Provide the [x, y] coordinate of the cell's center where the given text is located.  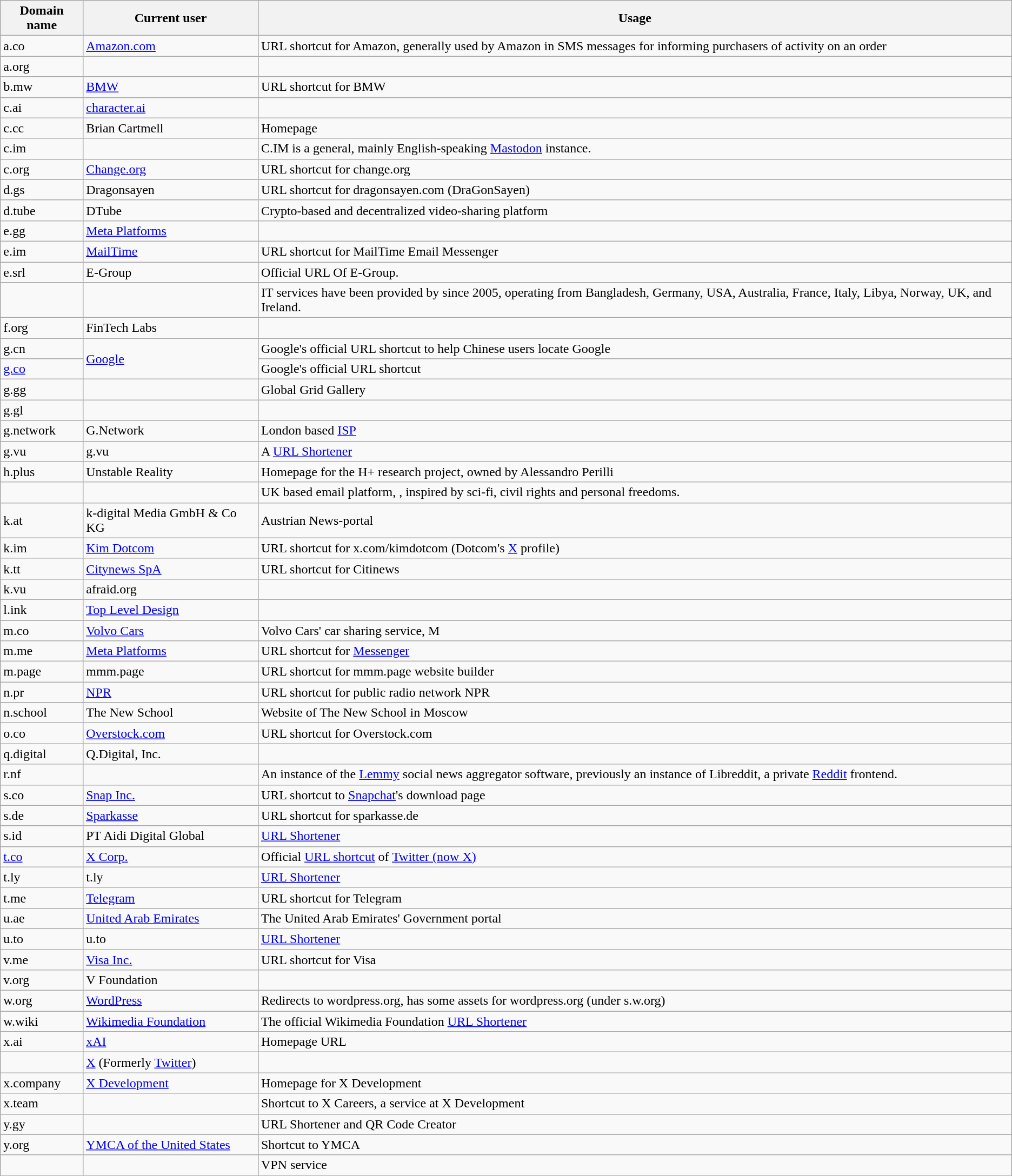
URL shortcut for dragonsayen.com (DraGonSayen) [635, 190]
m.page [42, 672]
h.plus [42, 472]
n.school [42, 713]
c.cc [42, 128]
Global Grid Gallery [635, 390]
The United Arab Emirates' Government portal [635, 918]
United Arab Emirates [171, 918]
t.me [42, 898]
URL shortcut for Telegram [635, 898]
l.ink [42, 610]
u.ae [42, 918]
v.org [42, 980]
g.gl [42, 410]
London based ISP [635, 431]
Google's official URL shortcut [635, 369]
The official Wikimedia Foundation URL Shortener [635, 1021]
X Development [171, 1083]
c.org [42, 169]
Dragonsayen [171, 190]
e.im [42, 251]
URL shortcut for Messenger [635, 651]
Unstable Reality [171, 472]
Volvo Cars' car sharing service, M [635, 631]
m.co [42, 631]
x.ai [42, 1042]
DTube [171, 210]
Shortcut to X Careers, a service at X Development [635, 1104]
PT Aidi Digital Global [171, 836]
w.wiki [42, 1021]
r.nf [42, 774]
VPN service [635, 1165]
b.mw [42, 87]
URL shortcut for mmm.page website builder [635, 672]
Website of The New School in Moscow [635, 713]
G.Network [171, 431]
q.digital [42, 754]
Homepage for the H+ research project, owned by Alessandro Perilli [635, 472]
FinTech Labs [171, 328]
s.co [42, 795]
afraid.org [171, 589]
Brian Cartmell [171, 128]
Crypto-based and decentralized video-sharing platform [635, 210]
URL shortcut for MailTime Email Messenger [635, 251]
xAI [171, 1042]
Amazon.com [171, 46]
Snap Inc. [171, 795]
YMCA of the United States [171, 1145]
Current user [171, 18]
g.gg [42, 390]
URL shortcut for Overstock.com [635, 733]
g.co [42, 369]
c.ai [42, 108]
NPR [171, 692]
d.tube [42, 210]
X (Formerly Twitter) [171, 1063]
Homepage [635, 128]
IT services have been provided by since 2005, operating from Bangladesh, Germany, USA, Australia, France, Italy, Libya, Norway, UK, and Ireland. [635, 300]
The New School [171, 713]
y.org [42, 1145]
Visa Inc. [171, 959]
Kim Dotcom [171, 548]
Homepage URL [635, 1042]
Google's official URL shortcut to help Chinese users locate Google [635, 349]
An instance of the Lemmy social news aggregator software, previously an instance of Libreddit, a private Reddit frontend. [635, 774]
URL shortcut for BMW [635, 87]
mmm.page [171, 672]
WordPress [171, 1001]
V Foundation [171, 980]
Redirects to wordpress.org, has some assets for wordpress.org (under s.w.org) [635, 1001]
Volvo Cars [171, 631]
character.ai [171, 108]
Wikimedia Foundation [171, 1021]
s.id [42, 836]
Austrian News-portal [635, 520]
E-Group [171, 272]
BMW [171, 87]
Official URL Of E-Group. [635, 272]
Usage [635, 18]
s.de [42, 816]
UK based email platform, , inspired by sci-fi, civil rights and personal freedoms. [635, 492]
a.co [42, 46]
Change.org [171, 169]
t.co [42, 857]
e.srl [42, 272]
X Corp. [171, 857]
g.network [42, 431]
URL shortcut for Amazon, generally used by Amazon in SMS messages for informing purchasers of activity on an order [635, 46]
v.me [42, 959]
k.im [42, 548]
A URL Shortener [635, 451]
Official URL shortcut of Twitter (now X) [635, 857]
Shortcut to YMCA [635, 1145]
Google [171, 359]
URL shortcut for Citinews [635, 569]
Citynews SpA [171, 569]
a.org [42, 66]
Sparkasse [171, 816]
URL shortcut for change.org [635, 169]
w.org [42, 1001]
f.org [42, 328]
k.vu [42, 589]
Overstock.com [171, 733]
URL shortcut for Visa [635, 959]
Q.Digital, Inc. [171, 754]
c.im [42, 149]
URL shortcut for public radio network NPR [635, 692]
URL shortcut for x.com/kimdotcom (Dotcom's X profile) [635, 548]
d.gs [42, 190]
k-digital Media GmbH & Co KG [171, 520]
x.team [42, 1104]
x.company [42, 1083]
URL shortcut to Snapchat's download page [635, 795]
k.tt [42, 569]
n.pr [42, 692]
Domain name [42, 18]
Top Level Design [171, 610]
g.cn [42, 349]
C.IM is a general, mainly English-speaking Mastodon instance. [635, 149]
e.gg [42, 231]
Homepage for X Development [635, 1083]
k.at [42, 520]
m.me [42, 651]
o.co [42, 733]
URL Shortener and QR Code Creator [635, 1124]
URL shortcut for sparkasse.de [635, 816]
MailTime [171, 251]
y.gy [42, 1124]
Telegram [171, 898]
